Return [x, y] of the center of cell containing provided text 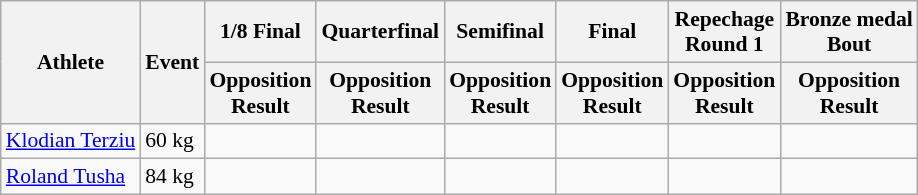
Athlete [71, 62]
Event [172, 62]
60 kg [172, 141]
RepechageRound 1 [724, 32]
Quarterfinal [380, 32]
Final [612, 32]
Roland Tusha [71, 177]
Bronze medalBout [848, 32]
1/8 Final [260, 32]
Semifinal [500, 32]
Klodian Terziu [71, 141]
84 kg [172, 177]
